Capture the cell that displays the provided text and extract its [x, y] central coordinate. 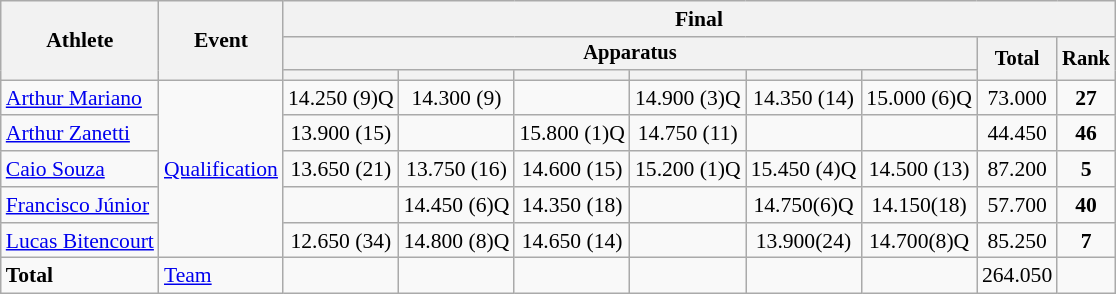
85.250 [1017, 241]
14.350 (18) [572, 205]
14.500 (13) [919, 169]
73.000 [1017, 98]
14.750(6)Q [804, 205]
Francisco Júnior [80, 205]
57.700 [1017, 205]
14.750 (11) [688, 134]
40 [1086, 205]
15.000 (6)Q [919, 98]
87.200 [1017, 169]
13.750 (16) [457, 169]
Arthur Mariano [80, 98]
5 [1086, 169]
Athlete [80, 40]
14.150(18) [919, 205]
14.600 (15) [572, 169]
Apparatus [630, 54]
Final [699, 19]
14.700(8)Q [919, 241]
13.650 (21) [341, 169]
46 [1086, 134]
Qualification [221, 169]
15.450 (4)Q [804, 169]
Event [221, 40]
44.450 [1017, 134]
14.300 (9) [457, 98]
Arthur Zanetti [80, 134]
264.050 [1017, 276]
7 [1086, 241]
15.200 (1)Q [688, 169]
Caio Souza [80, 169]
14.900 (3)Q [688, 98]
Lucas Bitencourt [80, 241]
14.650 (14) [572, 241]
13.900(24) [804, 241]
Rank [1086, 58]
27 [1086, 98]
13.900 (15) [341, 134]
14.450 (6)Q [457, 205]
15.800 (1)Q [572, 134]
14.800 (8)Q [457, 241]
Team [221, 276]
14.350 (14) [804, 98]
12.650 (34) [341, 241]
14.250 (9)Q [341, 98]
